Capture the cell that displays the provided text and extract its (x, y) central coordinate. 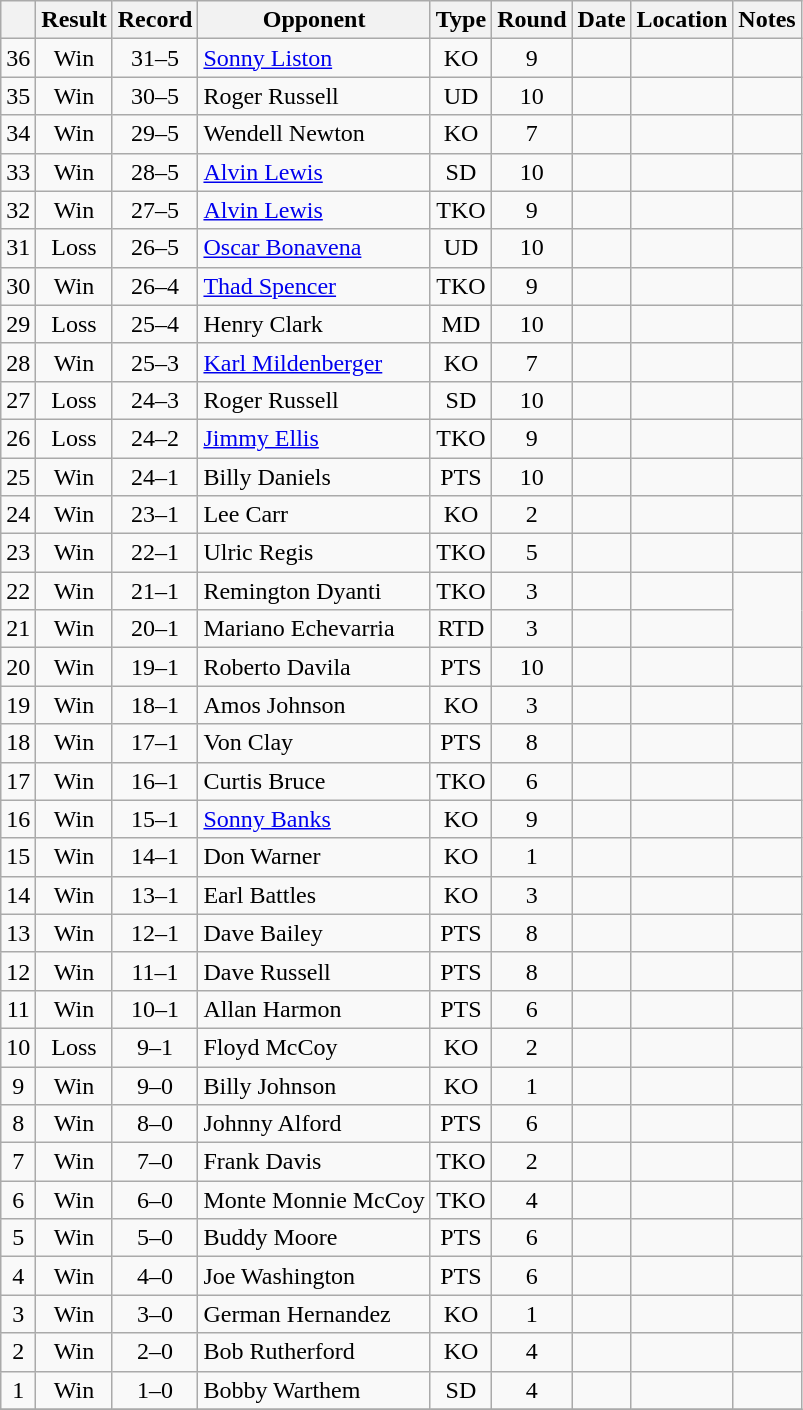
33 (18, 172)
19 (18, 705)
13–1 (155, 895)
27–5 (155, 210)
29–5 (155, 134)
23 (18, 553)
Billy Johnson (314, 1085)
26–4 (155, 286)
7–0 (155, 1162)
MD (460, 324)
Monte Monnie McCoy (314, 1200)
Sonny Liston (314, 58)
17–1 (155, 743)
24–2 (155, 438)
11 (18, 1009)
Type (460, 20)
Round (532, 20)
Buddy Moore (314, 1238)
21 (18, 629)
9–1 (155, 1047)
30 (18, 286)
20–1 (155, 629)
20 (18, 667)
9–0 (155, 1085)
Notes (767, 20)
25 (18, 477)
Location (682, 20)
Date (602, 20)
34 (18, 134)
22 (18, 591)
Frank Davis (314, 1162)
36 (18, 58)
35 (18, 96)
Record (155, 20)
Joe Washington (314, 1276)
25–3 (155, 362)
15 (18, 857)
24–1 (155, 477)
Jimmy Ellis (314, 438)
16–1 (155, 781)
Result (74, 20)
15–1 (155, 819)
Johnny Alford (314, 1124)
Curtis Bruce (314, 781)
Dave Russell (314, 971)
24–3 (155, 400)
Thad Spencer (314, 286)
Von Clay (314, 743)
19–1 (155, 667)
1–0 (155, 1390)
21–1 (155, 591)
26–5 (155, 248)
31–5 (155, 58)
28 (18, 362)
Roberto Davila (314, 667)
11–1 (155, 971)
RTD (460, 629)
12–1 (155, 933)
16 (18, 819)
Opponent (314, 20)
Sonny Banks (314, 819)
29 (18, 324)
14–1 (155, 857)
23–1 (155, 515)
25–4 (155, 324)
Ulric Regis (314, 553)
Dave Bailey (314, 933)
Allan Harmon (314, 1009)
10–1 (155, 1009)
22–1 (155, 553)
32 (18, 210)
6–0 (155, 1200)
12 (18, 971)
5–0 (155, 1238)
Earl Battles (314, 895)
Wendell Newton (314, 134)
18 (18, 743)
8–0 (155, 1124)
Floyd McCoy (314, 1047)
Mariano Echevarria (314, 629)
Oscar Bonavena (314, 248)
14 (18, 895)
German Hernandez (314, 1314)
2–0 (155, 1352)
30–5 (155, 96)
24 (18, 515)
18–1 (155, 705)
26 (18, 438)
Bob Rutherford (314, 1352)
Henry Clark (314, 324)
Don Warner (314, 857)
Billy Daniels (314, 477)
27 (18, 400)
13 (18, 933)
17 (18, 781)
28–5 (155, 172)
3–0 (155, 1314)
4–0 (155, 1276)
31 (18, 248)
Lee Carr (314, 515)
Remington Dyanti (314, 591)
Karl Mildenberger (314, 362)
Bobby Warthem (314, 1390)
Amos Johnson (314, 705)
